Scan for the cell matching the given text and deliver its [x, y] coordinate at center. 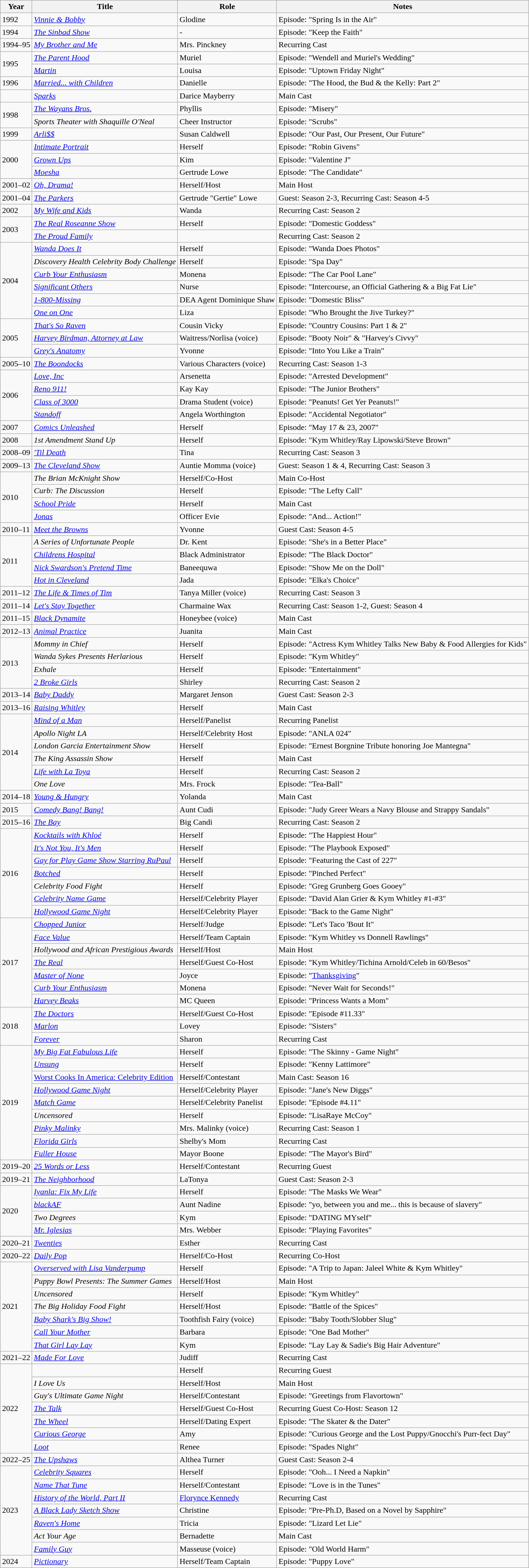
Episode: "Keep the Faith" [402, 32]
Recurring Co-Host [402, 1256]
Episode: "Spades Night" [402, 1447]
Loot [105, 1447]
Wanda [227, 211]
Episode: "Curious George and the Lost Puppy/Gnocchi's Purr-fect Day" [402, 1434]
The Real Roseanne Show [105, 223]
Episode: "Kym Whitley vs Donnell Rawlings" [402, 937]
Episode: "ANLA 024" [402, 733]
That's So Raven [105, 325]
Master of None [105, 975]
The Boondocks [105, 363]
Recurring Guest Co-Host: Season 12 [402, 1409]
Episode: "Actress Kym Whitley Talks New Baby & Food Allergies for Kids" [402, 644]
Episode: "Princess Wants a Mom" [402, 1001]
Episode: "Show Me on the Doll" [402, 568]
Episode: "The Happiest Hour" [402, 835]
2011–14 [16, 606]
The Neighborhood [105, 1179]
Episode: "Battle of the Spices" [402, 1306]
Episode: "The Skater & the Dater" [402, 1421]
Tricia [227, 1523]
2020–21 [16, 1243]
My Brother and Me [105, 45]
Episode: "Who Brought the Jive Turkey?" [402, 312]
2009–13 [16, 465]
Hollywood and African Prestigious Awards [105, 950]
Lovey [227, 1026]
Episode: "Into You Like a Train" [402, 351]
Joyce [227, 975]
Life with La Toya [105, 771]
Kim [227, 160]
Episode: "Intercourse, an Official Gathering & a Big Fat Lie" [402, 287]
Harvey Birdman, Attorney at Law [105, 338]
2011–12 [16, 593]
Comedy Bang! Bang! [105, 810]
Episode: "And... Action!" [402, 516]
- [227, 32]
Significant Others [105, 287]
2019–20 [16, 1166]
Episode: "Pinched Perfect" [402, 873]
Big Candi [227, 822]
Guest: Season 1 & 4, Recurring Cast: Season 3 [402, 465]
Gertrude Lowe [227, 172]
Episode: "The Playbook Exposed" [402, 848]
Black Administrator [227, 554]
Puppy Bowl Presents: The Summer Games [105, 1281]
The Doctors [105, 1014]
Episode: "The Car Pool Lane" [402, 274]
Mrs. Pinckney [227, 45]
Name That Tune [105, 1485]
Kocktails with Khloé [105, 835]
Let's Stay Together [105, 606]
Episode: "Pre-Ph.D, Based on a Novel by Sapphire" [402, 1510]
Gertrude "Gertie" Lowe [227, 198]
2002 [16, 211]
Nurse [227, 287]
Shelby's Mom [227, 1141]
Barbara [227, 1332]
1992 [16, 19]
Esther [227, 1243]
Officer Evie [227, 516]
Episode: "Tea-Ball" [402, 784]
2022 [16, 1408]
Mr. Iglesias [105, 1230]
Episode: "DATING MYself" [402, 1217]
25 Words or Less [105, 1166]
2022–25 [16, 1460]
Various Characters (voice) [227, 363]
Herself/Celebrity Panelist [227, 1103]
Comics Unleashed [105, 427]
1-800-Missing [105, 300]
Worst Cooks In America: Celebrity Edition [105, 1077]
Gay for Play Game Show Starring RuPaul [105, 861]
Masseuse (voice) [227, 1549]
Apollo Night LA [105, 733]
2010–11 [16, 529]
2011 [16, 561]
2010 [16, 497]
Childrens Hospital [105, 554]
The Parkers [105, 198]
2000 [16, 159]
MC Queen [227, 1001]
Episode: "Sisters" [402, 1026]
2024 [16, 1561]
Mrs. Frock [227, 784]
Harvey Beaks [105, 1001]
Notes [402, 7]
Amy [227, 1434]
Judiff [227, 1357]
Althea Turner [227, 1460]
Episode: "Thanksgiving" [402, 975]
Face Value [105, 937]
Animal Practice [105, 631]
Sharon [227, 1039]
Episode: "Puppy Love" [402, 1561]
Young & Hungry [105, 797]
LaTonya [227, 1179]
2016 [16, 873]
Episode: "Domestic Bliss" [402, 300]
Glodine [227, 19]
Episode: "The Black Doctor" [402, 554]
Arsenetta [227, 376]
2005–10 [16, 363]
Call Your Mother [105, 1332]
Chopped Junior [105, 924]
Grey's Anatomy [105, 351]
Episode: "Robin Givens" [402, 147]
It's Not You, It's Men [105, 848]
2023 [16, 1510]
Episode: "Misery" [402, 108]
Christine [227, 1510]
Mrs. Webber [227, 1230]
Episode: "Wendell and Muriel's Wedding" [402, 58]
Episode: "Valentine J" [402, 160]
Margaret Jenson [227, 695]
2014–18 [16, 797]
Daily Pop [105, 1256]
Juanita [227, 631]
Herself/Panelist [227, 720]
Phyllis [227, 108]
1st Amendment Stand Up [105, 440]
Botched [105, 873]
Curious George [105, 1434]
Auntie Momma (voice) [227, 465]
2 Broke Girls [105, 682]
Danielle [227, 83]
Main Co-Host [402, 478]
Kay Kay [227, 389]
Shirley [227, 682]
Episode: "Booty Noir" & "Harvey's Civvy" [402, 338]
Episode: "Spa Day" [402, 262]
School Pride [105, 504]
Pinky Malinky [105, 1128]
Episode: "A Trip to Japan: Jaleel White & Kym Whitley" [402, 1268]
Toothfish Fairy (voice) [227, 1319]
1994–95 [16, 45]
Hot in Cleveland [105, 580]
Vinnie & Bobby [105, 19]
Honeybee (voice) [227, 618]
Love, Inc [105, 376]
Episode: "Jane's New Diggs" [402, 1090]
Jonas [105, 516]
DEA Agent Dominique Shaw [227, 300]
Episode: "Playing Favorites" [402, 1230]
2005 [16, 338]
Episode: "The Skinny - Game Night" [402, 1052]
Raven's Home [105, 1523]
Renee [227, 1447]
Guest: Season 2-3, Recurring Cast: Season 4-5 [402, 198]
2013–16 [16, 707]
Episode: "Ernest Borgnine Tribute honoring Joe Mantegna" [402, 746]
History of the World, Part II [105, 1498]
Raising Whitley [105, 707]
Episode: "Lay Lay & Sadie's Big Hair Adventure" [402, 1345]
Guest Cast: Season 4-5 [402, 529]
Discovery Health Celebrity Body Challenge [105, 262]
My Wife and Kids [105, 211]
Episode: "Episode #4.11" [402, 1103]
One Love [105, 784]
Sparks [105, 96]
Charmaine Wax [227, 606]
Bernadette [227, 1536]
Episode: "The Lefty Call" [402, 491]
Recurring Cast: Season 1-3 [402, 363]
Fuller House [105, 1153]
2013–14 [16, 695]
Twenties [105, 1243]
2008 [16, 440]
Episode: "David Alan Grier & Kym Whitley #1-#3" [402, 899]
Arli$$ [105, 134]
Recurring Panelist [402, 720]
London Garcia Entertainment Show [105, 746]
2020–22 [16, 1256]
Guest Cast: Season 2-4 [402, 1460]
The Sinbad Show [105, 32]
Episode: "Back to the Game Night" [402, 911]
Baby Shark's Big Show! [105, 1319]
Herself/Judge [227, 924]
Made For Love [105, 1357]
2015 [16, 810]
Meet the Browns [105, 529]
1995 [16, 64]
2003 [16, 230]
Recurring Cast: Season 1 [402, 1128]
Episode: "Kenny Lattimore" [402, 1064]
Baneequwa [227, 568]
2006 [16, 395]
Episode: "Episode #11.33" [402, 1014]
Guy's Ultimate Game Night [105, 1396]
Aunt Cudi [227, 810]
1998 [16, 115]
Episode: "Entertainment" [402, 669]
Nick Swardson's Pretend Time [105, 568]
Episode: "Lizard Let Lie" [402, 1523]
Episode: "The Mayor's Bird" [402, 1153]
Angela Worthington [227, 415]
Episode: "She's in a Better Place" [402, 542]
Celebrity Squares [105, 1472]
Episode: "Love is in the Tunes" [402, 1485]
That Girl Lay Lay [105, 1345]
Celebrity Food Fight [105, 886]
Episode: "Peanuts! Get Yer Peanuts!" [402, 402]
Standoff [105, 415]
2001–02 [16, 185]
Cousin Vicky [227, 325]
Waitress/Norlisa (voice) [227, 338]
Episode: "Kym Whitley/Tichina Arnold/Celeb in 60/Besos" [402, 962]
Episode: "Domestic Goddess" [402, 223]
The Bay [105, 822]
2020 [16, 1211]
Episode: "Country Cousins: Part 1 & 2" [402, 325]
Episode: "Old World Harm" [402, 1549]
Susan Caldwell [227, 134]
Herself/Dating Expert [227, 1421]
Overserved with Lisa Vanderpump [105, 1268]
Episode: "Wanda Does Photos" [402, 249]
Role [227, 7]
Liza [227, 312]
Episode: "Never Wait for Seconds!" [402, 988]
Dr. Kent [227, 542]
2014 [16, 752]
Grown Ups [105, 160]
Episode: "Accidental Negotiator" [402, 415]
The Proud Family [105, 236]
2021 [16, 1306]
Episode: "The Hood, the Bud & the Kelly: Part 2" [402, 83]
Drama Student (voice) [227, 402]
Florida Girls [105, 1141]
Sports Theater with Shaquille O'Neal [105, 121]
Episode: "Greetings from Flavortown" [402, 1396]
Episode: "The Junior Brothers" [402, 389]
Episode: "Scrubs" [402, 121]
Married... with Children [105, 83]
2019 [16, 1103]
A Series of Unfortunate People [105, 542]
Darice Mayberry [227, 96]
Jada [227, 580]
The Cleveland Show [105, 465]
Tanya Miller (voice) [227, 593]
2018 [16, 1026]
I Love Us [105, 1383]
Episode: "Featuring the Cast of 227" [402, 861]
A Black Lady Sketch Show [105, 1510]
Moesha [105, 172]
The Talk [105, 1409]
Black Dynamite [105, 618]
The Life & Times of Tim [105, 593]
1996 [16, 83]
Tina [227, 453]
Episode: "LisaRaye McCoy" [402, 1115]
The King Assassin Show [105, 758]
Episode: "yo, between you and me... this is because of slavery" [402, 1205]
Intimate Portrait [105, 147]
Recurring Cast: Season 1-2, Guest: Season 4 [402, 606]
Pictionary [105, 1561]
Episode: "Let's Taco 'Bout It" [402, 924]
Episode: "The Masks We Wear" [402, 1192]
Episode: "May 17 & 23, 2007" [402, 427]
The Big Holiday Food Fight [105, 1306]
2019–21 [16, 1179]
Episode: "Ooh... I Need a Napkin" [402, 1472]
2011–15 [16, 618]
Reno 911! [105, 389]
Family Guy [105, 1549]
2021–22 [16, 1357]
Wanda Does It [105, 249]
Louisa [227, 70]
Main Cast: Season 16 [402, 1077]
The Wayans Bros. [105, 108]
Match Game [105, 1103]
Muriel [227, 58]
Episode: "Arrested Development" [402, 376]
blackAF [105, 1205]
Two Degrees [105, 1217]
2001–04 [16, 198]
1994 [16, 32]
Title [105, 7]
Exhale [105, 669]
Martin [105, 70]
Iyanla: Fix My Life [105, 1192]
2015–16 [16, 822]
Episode: "Greg Grunberg Goes Gooey" [402, 886]
Cheer Instructor [227, 121]
The Parent Hood [105, 58]
Episode: "Spring Is in the Air" [402, 19]
Episode: "Judy Greer Wears a Navy Blouse and Strappy Sandals" [402, 810]
Mind of a Man [105, 720]
One on One [105, 312]
Mrs. Malinky (voice) [227, 1128]
Episode: "The Candidate" [402, 172]
The Brian McKnight Show [105, 478]
2007 [16, 427]
2008–09 [16, 453]
Florynce Kennedy [227, 1498]
Unsung [105, 1064]
Celebrity Name Game [105, 899]
Act Your Age [105, 1536]
Baby Daddy [105, 695]
Episode: "Our Past, Our Present, Our Future" [402, 134]
2012–13 [16, 631]
2004 [16, 281]
Episode: "Kym Whitley/Ray Lipowski/Steve Brown" [402, 440]
1999 [16, 134]
2013 [16, 663]
Yolanda [227, 797]
Marlon [105, 1026]
The Wheel [105, 1421]
My Big Fat Fabulous Life [105, 1052]
Oh, Drama! [105, 185]
The Real [105, 962]
Aunt Nadine [227, 1205]
Curb: The Discussion [105, 491]
Episode: "One Bad Mother" [402, 1332]
Mommy in Chief [105, 644]
2017 [16, 962]
'Til Death [105, 453]
The Upshaws [105, 1460]
Mayor Boone [227, 1153]
Wanda Sykes Presents Herlarious [105, 657]
Episode: "Uptown Friday Night" [402, 70]
Episode: "Elka's Choice" [402, 580]
Year [16, 7]
Forever [105, 1039]
Class of 3000 [105, 402]
Herself/Celebrity Host [227, 733]
Episode: "Baby Tooth/Slobber Slug" [402, 1319]
